Detect which cell encompasses the target text, then output its (X, Y) center coordinate. 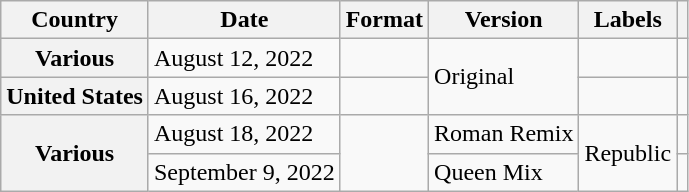
Date (244, 20)
Queen Mix (504, 172)
Labels (628, 20)
August 18, 2022 (244, 134)
Version (504, 20)
Original (504, 77)
Republic (628, 153)
September 9, 2022 (244, 172)
Roman Remix (504, 134)
August 12, 2022 (244, 58)
Format (384, 20)
United States (75, 96)
Country (75, 20)
August 16, 2022 (244, 96)
